Return the (X, Y) coordinate for the center point of the cell that contains the specified text.  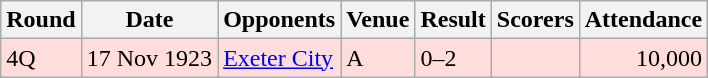
Scorers (535, 20)
Opponents (280, 20)
10,000 (643, 58)
A (378, 58)
Date (149, 20)
Attendance (643, 20)
Venue (378, 20)
Exeter City (280, 58)
Round (41, 20)
Result (453, 20)
4Q (41, 58)
17 Nov 1923 (149, 58)
0–2 (453, 58)
